Find where the given text appears and provide that cell's center as (x, y) coordinate. 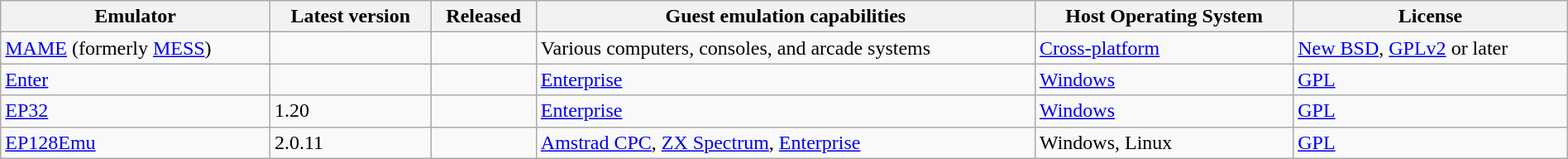
Released (483, 17)
Host Operating System (1164, 17)
Cross-platform (1164, 48)
License (1431, 17)
Emulator (136, 17)
Guest emulation capabilities (786, 17)
New BSD, GPLv2 or later (1431, 48)
MAME (formerly MESS) (136, 48)
Windows, Linux (1164, 142)
EP128Emu (136, 142)
Various computers, consoles, and arcade systems (786, 48)
Amstrad CPC, ZX Spectrum, Enterprise (786, 142)
2.0.11 (351, 142)
Enter (136, 79)
1.20 (351, 111)
Latest version (351, 17)
EP32 (136, 111)
